Extract the (x, y) coordinate from the center of the cell holding the provided text.  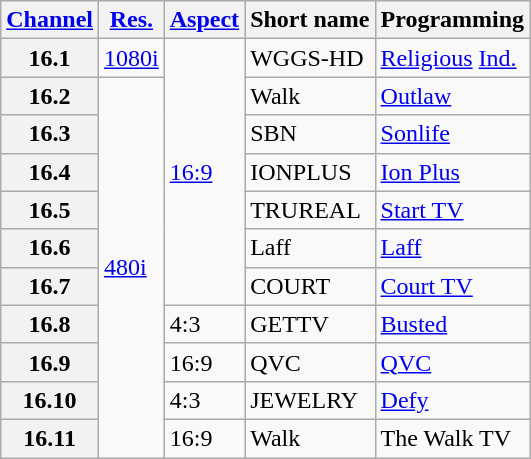
COURT (310, 286)
WGGS-HD (310, 58)
16.10 (50, 400)
16.2 (50, 96)
Res. (132, 20)
Outlaw (452, 96)
Court TV (452, 286)
Sonlife (452, 134)
Busted (452, 324)
Aspect (204, 20)
16.4 (50, 172)
Start TV (452, 210)
IONPLUS (310, 172)
16.8 (50, 324)
TRUREAL (310, 210)
16.1 (50, 58)
Ion Plus (452, 172)
480i (132, 268)
GETTV (310, 324)
SBN (310, 134)
16.5 (50, 210)
Channel (50, 20)
16.11 (50, 438)
Defy (452, 400)
Programming (452, 20)
Religious Ind. (452, 58)
16.3 (50, 134)
16.6 (50, 248)
Short name (310, 20)
The Walk TV (452, 438)
1080i (132, 58)
16.7 (50, 286)
JEWELRY (310, 400)
16.9 (50, 362)
